Provide the (X, Y) coordinate of the cell's center where the given text is located.  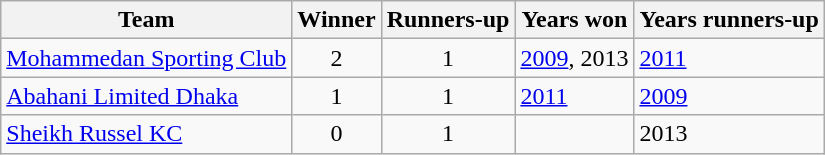
Years runners-up (729, 20)
0 (336, 134)
2009, 2013 (574, 58)
Mohammedan Sporting Club (146, 58)
2009 (729, 96)
Years won (574, 20)
2013 (729, 134)
2 (336, 58)
Team (146, 20)
Abahani Limited Dhaka (146, 96)
Runners-up (448, 20)
Sheikh Russel KC (146, 134)
Winner (336, 20)
